Return (x, y) of the center of cell containing provided text 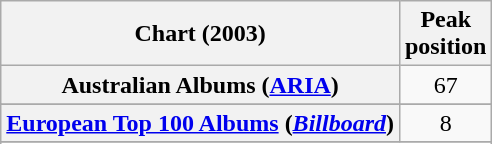
8 (445, 123)
Chart (2003) (200, 34)
Peakposition (445, 34)
European Top 100 Albums (Billboard) (200, 123)
Australian Albums (ARIA) (200, 85)
67 (445, 85)
